Find where the given text appears and provide that cell's center as [X, Y] coordinate. 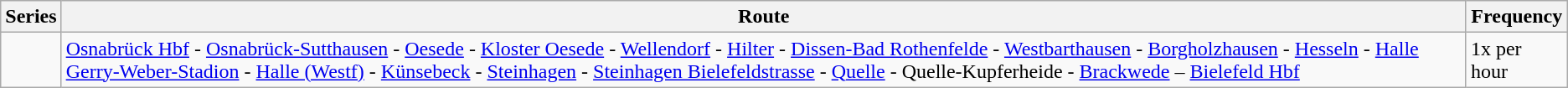
1x per hour [1516, 60]
Series [31, 17]
Route [764, 17]
Frequency [1516, 17]
